From the cell containing the given text, extract its center point as (x, y) coordinate. 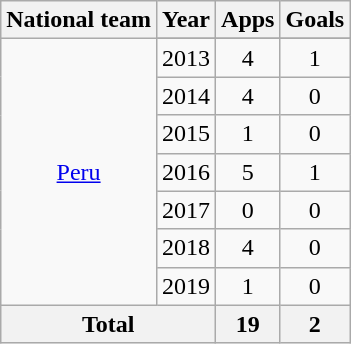
2015 (186, 134)
2018 (186, 248)
2016 (186, 172)
Year (186, 20)
National team (79, 20)
Apps (248, 20)
Total (108, 324)
Goals (315, 20)
5 (248, 172)
2013 (186, 58)
2017 (186, 210)
19 (248, 324)
2 (315, 324)
2019 (186, 286)
2014 (186, 96)
Peru (79, 172)
